Return the [x, y] coordinate for the center point of the cell that contains the specified text.  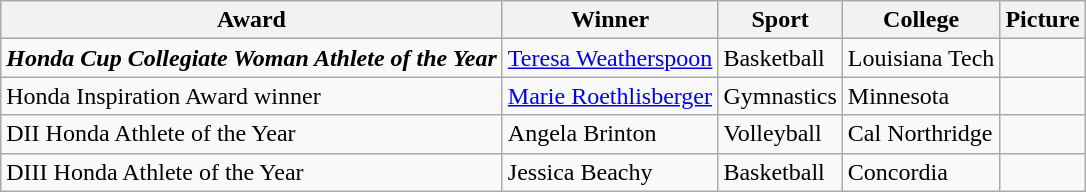
Teresa Weatherspoon [610, 58]
Winner [610, 20]
Minnesota [921, 96]
DIII Honda Athlete of the Year [252, 172]
Jessica Beachy [610, 172]
Marie Roethlisberger [610, 96]
Honda Cup Collegiate Woman Athlete of the Year [252, 58]
Volleyball [780, 134]
Sport [780, 20]
Award [252, 20]
Louisiana Tech [921, 58]
Honda Inspiration Award winner [252, 96]
Angela Brinton [610, 134]
Gymnastics [780, 96]
Concordia [921, 172]
Cal Northridge [921, 134]
Picture [1042, 20]
DII Honda Athlete of the Year [252, 134]
College [921, 20]
